For the text-containing cell, return its midpoint in [x, y] coordinate format. 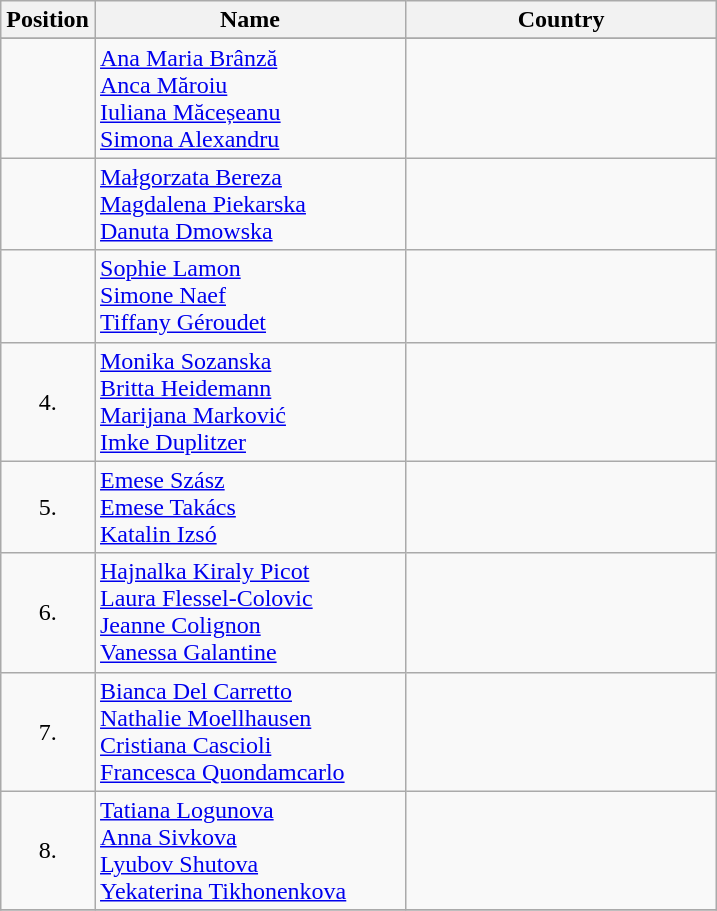
Ana Maria BrânzăAnca MăroiuIuliana MăceșeanuSimona Alexandru [250, 98]
Name [250, 20]
Tatiana LogunovaAnna SivkovaLyubov ShutovaYekaterina Tikhonenkova [250, 850]
Bianca Del CarrettoNathalie MoellhausenCristiana CascioliFrancesca Quondamcarlo [250, 732]
5. [48, 507]
Position [48, 20]
Monika SozanskaBritta HeidemannMarijana MarkovićImke Duplitzer [250, 402]
7. [48, 732]
4. [48, 402]
Country [562, 20]
Hajnalka Kiraly PicotLaura Flessel-ColovicJeanne ColignonVanessa Galantine [250, 612]
6. [48, 612]
8. [48, 850]
Małgorzata BerezaMagdalena PiekarskaDanuta Dmowska [250, 204]
Emese SzászEmese TakácsKatalin Izsó [250, 507]
Sophie LamonSimone NaefTiffany Géroudet [250, 296]
